Extract the (X, Y) coordinate from the center of the cell holding the provided text.  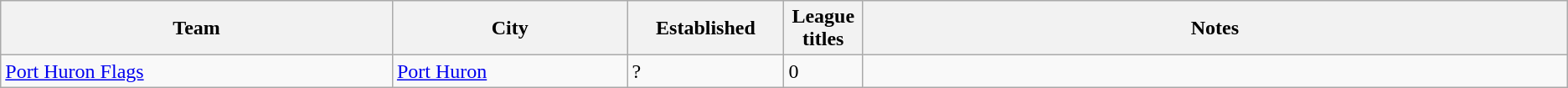
0 (823, 71)
Port Huron (509, 71)
? (705, 71)
Established (705, 28)
Team (197, 28)
City (509, 28)
Port Huron Flags (197, 71)
Notes (1215, 28)
League titles (823, 28)
